Extract the (X, Y) coordinate from the center of the cell holding the provided text.  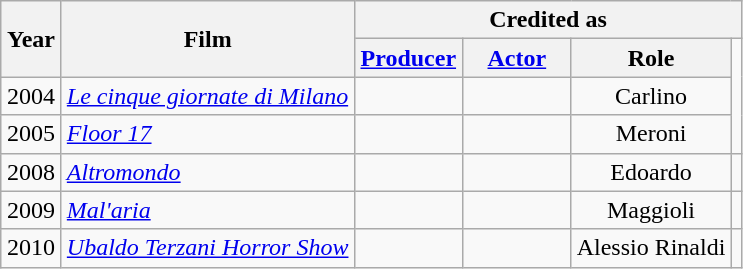
Actor (518, 58)
Le cinque giornate di Milano (208, 96)
Mal'aria (208, 210)
Credited as (548, 20)
Year (32, 39)
Floor 17 (208, 134)
Film (208, 39)
Carlino (651, 96)
Meroni (651, 134)
2009 (32, 210)
2010 (32, 248)
Altromondo (208, 172)
Maggioli (651, 210)
2008 (32, 172)
Role (651, 58)
Ubaldo Terzani Horror Show (208, 248)
Edoardo (651, 172)
Producer (408, 58)
2004 (32, 96)
2005 (32, 134)
Alessio Rinaldi (651, 248)
